Scan for the cell matching the given text and deliver its (X, Y) coordinate at center. 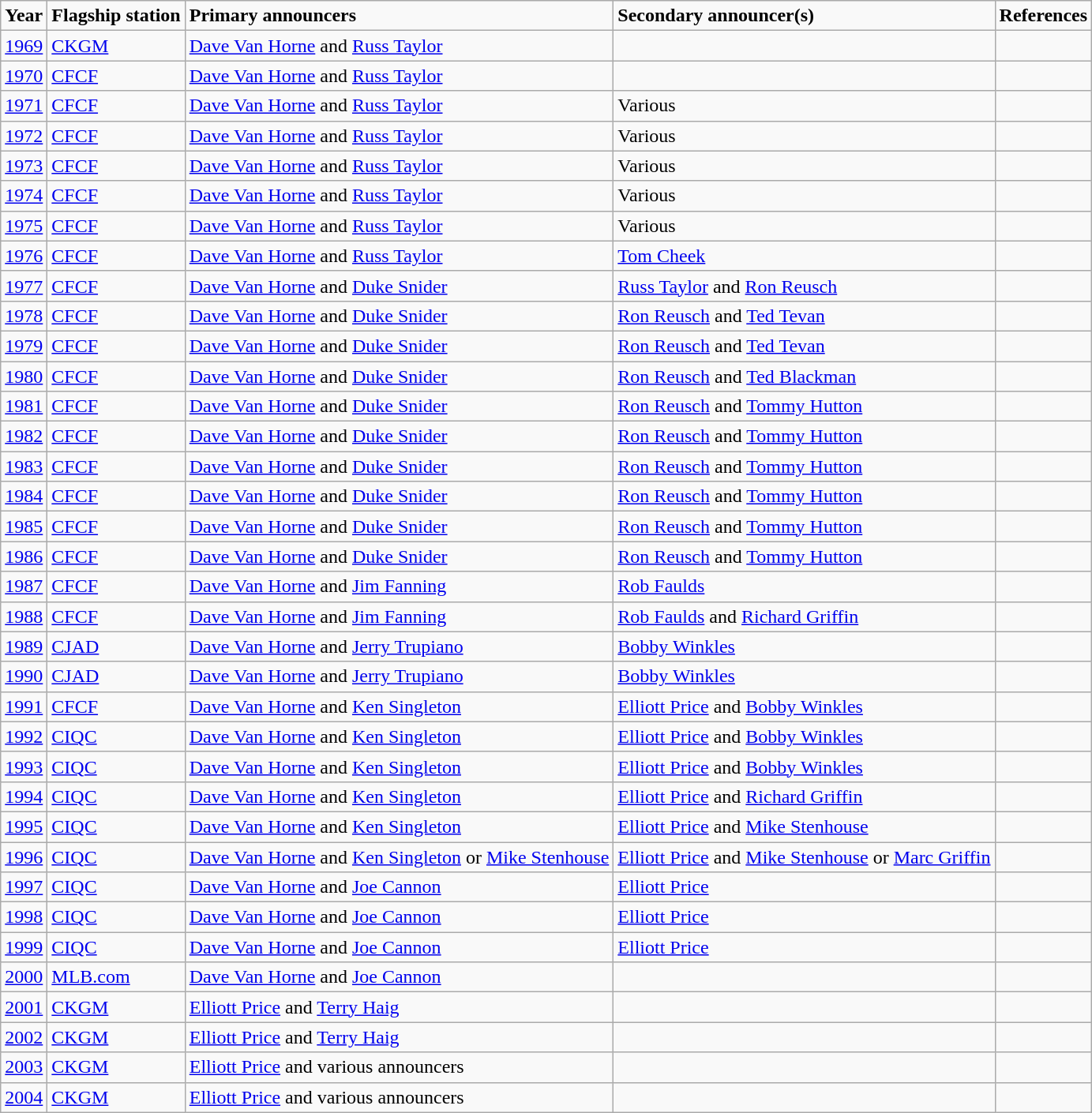
1990 (24, 676)
Elliott Price and Mike Stenhouse or Marc Griffin (804, 856)
1999 (24, 947)
2001 (24, 1007)
1983 (24, 467)
1979 (24, 346)
1997 (24, 887)
Tom Cheek (804, 256)
1994 (24, 796)
1984 (24, 497)
1995 (24, 826)
Dave Van Horne and Ken Singleton or Mike Stenhouse (400, 856)
1996 (24, 856)
1975 (24, 226)
Rob Faulds (804, 586)
Elliott Price and Richard Griffin (804, 796)
Primary announcers (400, 16)
MLB.com (116, 977)
1977 (24, 286)
Year (24, 16)
1988 (24, 616)
1982 (24, 437)
1973 (24, 166)
1970 (24, 76)
1969 (24, 46)
1992 (24, 736)
1978 (24, 316)
1974 (24, 196)
2003 (24, 1067)
1993 (24, 766)
Elliott Price and Mike Stenhouse (804, 826)
References (1044, 16)
1989 (24, 646)
Secondary announcer(s) (804, 16)
Rob Faulds and Richard Griffin (804, 616)
1972 (24, 136)
Russ Taylor and Ron Reusch (804, 286)
1976 (24, 256)
Flagship station (116, 16)
2000 (24, 977)
1991 (24, 706)
1985 (24, 527)
Ron Reusch and Ted Blackman (804, 377)
1986 (24, 556)
2004 (24, 1097)
2002 (24, 1037)
1987 (24, 586)
1971 (24, 106)
1998 (24, 917)
1981 (24, 407)
1980 (24, 377)
